From the cell containing the given text, extract its center point as (x, y) coordinate. 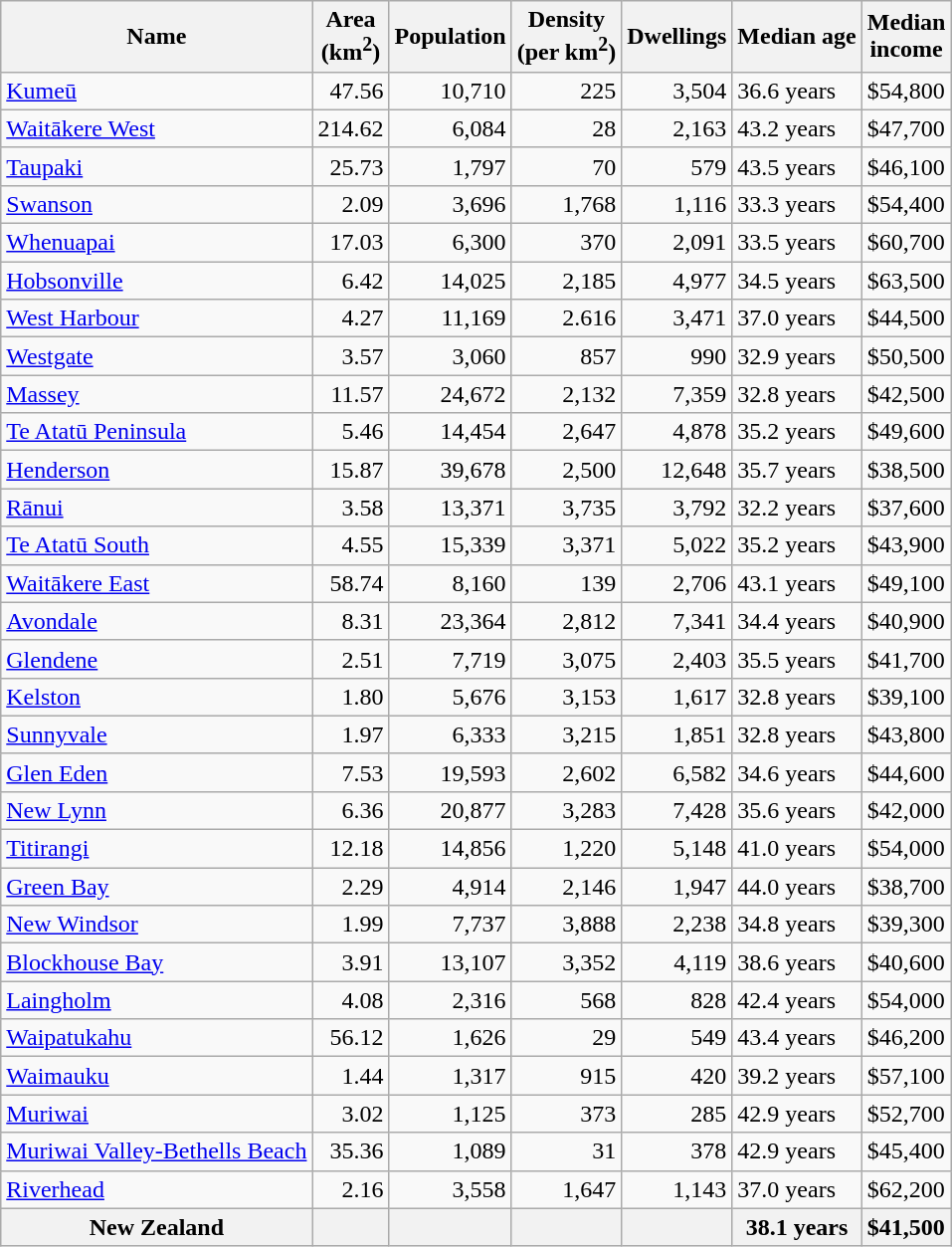
14,856 (450, 849)
34.4 years (797, 621)
3,558 (450, 1189)
370 (567, 243)
Dwellings (676, 37)
6,333 (450, 734)
5,148 (676, 849)
3,075 (567, 659)
2,706 (676, 583)
$50,500 (906, 356)
Blockhouse Bay (157, 962)
1.44 (350, 1076)
24,672 (450, 394)
New Lynn (157, 810)
7,719 (450, 659)
3,471 (676, 318)
2.51 (350, 659)
$52,700 (906, 1114)
17.03 (350, 243)
1,220 (567, 849)
12.18 (350, 849)
New Zealand (157, 1227)
$54,400 (906, 204)
828 (676, 1000)
35.5 years (797, 659)
3.57 (350, 356)
$63,500 (906, 281)
2,500 (567, 470)
1,317 (450, 1076)
15,339 (450, 545)
25.73 (350, 166)
36.6 years (797, 91)
Waimauku (157, 1076)
5,676 (450, 697)
1.97 (350, 734)
Green Bay (157, 887)
14,454 (450, 432)
$54,800 (906, 91)
$39,300 (906, 925)
Te Atatū Peninsula (157, 432)
35.36 (350, 1151)
Laingholm (157, 1000)
39,678 (450, 470)
Glendene (157, 659)
2.16 (350, 1189)
$43,800 (906, 734)
1,089 (450, 1151)
$44,500 (906, 318)
2,132 (567, 394)
4.08 (350, 1000)
2,091 (676, 243)
41.0 years (797, 849)
4,878 (676, 432)
43.4 years (797, 1038)
42.4 years (797, 1000)
Median age (797, 37)
$44,600 (906, 772)
Henderson (157, 470)
Waipatukahu (157, 1038)
1,116 (676, 204)
Whenuapai (157, 243)
$46,200 (906, 1038)
$42,500 (906, 394)
Name (157, 37)
43.5 years (797, 166)
Te Atatū South (157, 545)
3,352 (567, 962)
23,364 (450, 621)
Waitākere East (157, 583)
3.02 (350, 1114)
2.616 (567, 318)
$40,600 (906, 962)
915 (567, 1076)
Medianincome (906, 37)
4,914 (450, 887)
857 (567, 356)
43.2 years (797, 128)
373 (567, 1114)
139 (567, 583)
5,022 (676, 545)
2,812 (567, 621)
3,888 (567, 925)
2.09 (350, 204)
$60,700 (906, 243)
Waitākere West (157, 128)
13,107 (450, 962)
$62,200 (906, 1189)
6,300 (450, 243)
6,084 (450, 128)
3,792 (676, 508)
35.7 years (797, 470)
14,025 (450, 281)
225 (567, 91)
5.46 (350, 432)
1.80 (350, 697)
34.8 years (797, 925)
Westgate (157, 356)
2,146 (567, 887)
19,593 (450, 772)
West Harbour (157, 318)
2,403 (676, 659)
$46,100 (906, 166)
378 (676, 1151)
Kelston (157, 697)
2.29 (350, 887)
1,647 (567, 1189)
$41,700 (906, 659)
38.1 years (797, 1227)
Taupaki (157, 166)
Hobsonville (157, 281)
1.99 (350, 925)
2,647 (567, 432)
568 (567, 1000)
2,238 (676, 925)
285 (676, 1114)
Muriwai Valley-Bethells Beach (157, 1151)
6.42 (350, 281)
2,163 (676, 128)
$42,000 (906, 810)
3.91 (350, 962)
1,125 (450, 1114)
3,153 (567, 697)
$57,100 (906, 1076)
31 (567, 1151)
4.27 (350, 318)
Population (450, 37)
6.36 (350, 810)
214.62 (350, 128)
$41,500 (906, 1227)
8,160 (450, 583)
3.58 (350, 508)
1,143 (676, 1189)
3,060 (450, 356)
47.56 (350, 91)
15.87 (350, 470)
Rānui (157, 508)
$47,700 (906, 128)
Muriwai (157, 1114)
$45,400 (906, 1151)
32.9 years (797, 356)
Area(km2) (350, 37)
Kumeū (157, 91)
43.1 years (797, 583)
12,648 (676, 470)
44.0 years (797, 887)
56.12 (350, 1038)
Sunnyvale (157, 734)
4,119 (676, 962)
Riverhead (157, 1189)
1,947 (676, 887)
4.55 (350, 545)
6,582 (676, 772)
990 (676, 356)
34.6 years (797, 772)
10,710 (450, 91)
3,696 (450, 204)
420 (676, 1076)
Titirangi (157, 849)
35.6 years (797, 810)
33.5 years (797, 243)
4,977 (676, 281)
549 (676, 1038)
7,737 (450, 925)
1,617 (676, 697)
$37,600 (906, 508)
Avondale (157, 621)
3,504 (676, 91)
$43,900 (906, 545)
3,215 (567, 734)
2,602 (567, 772)
11,169 (450, 318)
Massey (157, 394)
$49,100 (906, 583)
Glen Eden (157, 772)
579 (676, 166)
1,626 (450, 1038)
20,877 (450, 810)
1,797 (450, 166)
58.74 (350, 583)
$39,100 (906, 697)
11.57 (350, 394)
2,316 (450, 1000)
28 (567, 128)
13,371 (450, 508)
3,283 (567, 810)
1,768 (567, 204)
7,341 (676, 621)
7.53 (350, 772)
33.3 years (797, 204)
8.31 (350, 621)
3,735 (567, 508)
7,428 (676, 810)
$38,500 (906, 470)
$38,700 (906, 887)
39.2 years (797, 1076)
32.2 years (797, 508)
7,359 (676, 394)
1,851 (676, 734)
$40,900 (906, 621)
3,371 (567, 545)
$49,600 (906, 432)
New Windsor (157, 925)
2,185 (567, 281)
38.6 years (797, 962)
34.5 years (797, 281)
Swanson (157, 204)
29 (567, 1038)
70 (567, 166)
Density(per km2) (567, 37)
